Find where the given text appears and provide that cell's center as (x, y) coordinate. 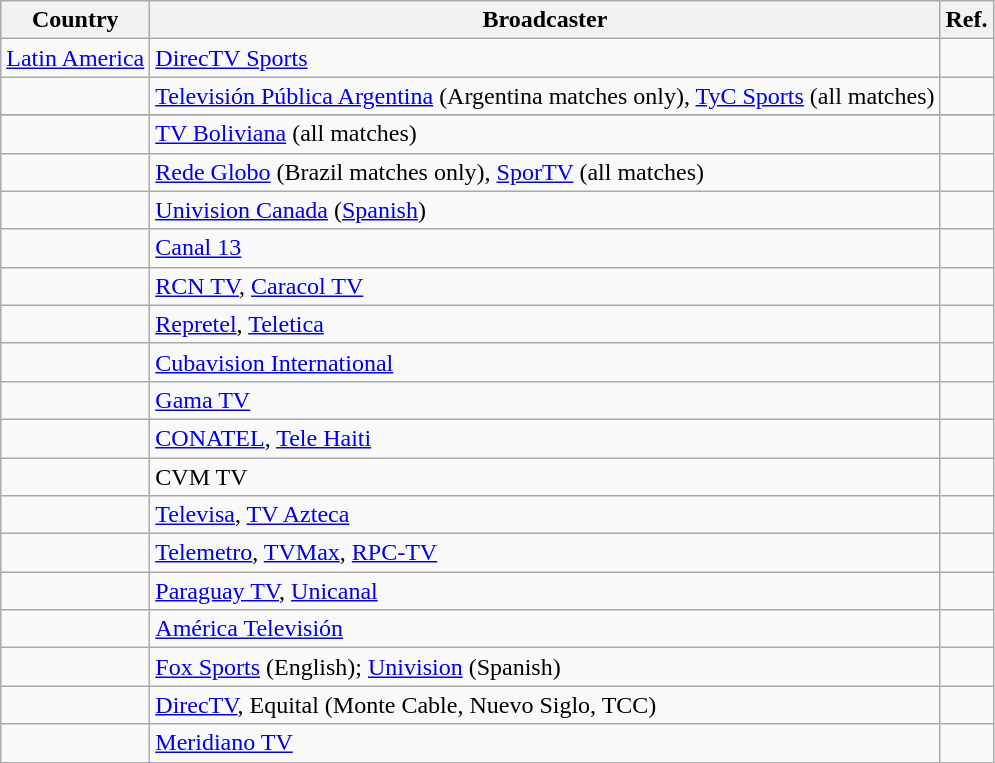
DirecTV, Equital (Monte Cable, Nuevo Siglo, TCC) (545, 705)
RCN TV, Caracol TV (545, 286)
TV Boliviana (all matches) (545, 134)
CONATEL, Tele Haiti (545, 438)
América Televisión (545, 629)
Country (76, 20)
Broadcaster (545, 20)
Televisa, TV Azteca (545, 515)
Ref. (966, 20)
DirecTV Sports (545, 58)
Paraguay TV, Unicanal (545, 591)
Rede Globo (Brazil matches only), SporTV (all matches) (545, 172)
CVM TV (545, 477)
Televisión Pública Argentina (Argentina matches only), TyC Sports (all matches) (545, 96)
Repretel, Teletica (545, 324)
Meridiano TV (545, 743)
Cubavision International (545, 362)
Gama TV (545, 400)
Canal 13 (545, 248)
Fox Sports (English); Univision (Spanish) (545, 667)
Telemetro, TVMax, RPC-TV (545, 553)
Univision Canada (Spanish) (545, 210)
Latin America (76, 58)
